Locate the cell with the specified text and output its [x, y] center coordinate. 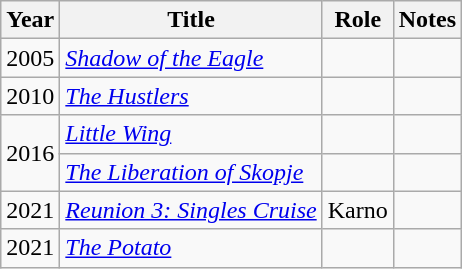
Reunion 3: Singles Cruise [191, 210]
Karno [358, 210]
Title [191, 20]
2005 [30, 58]
Shadow of the Eagle [191, 58]
The Liberation of Skopje [191, 172]
Notes [427, 20]
2010 [30, 96]
Role [358, 20]
2016 [30, 153]
The Potato [191, 248]
Year [30, 20]
The Hustlers [191, 96]
Little Wing [191, 134]
